Determine the [x, y] coordinate at the center of the cell enclosing the given text.  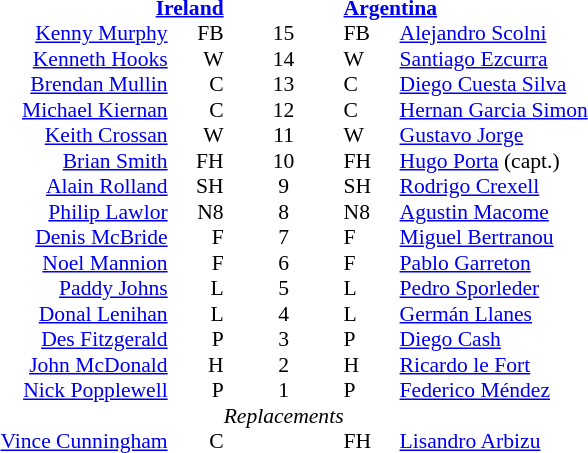
3 [284, 339]
11 [284, 135]
13 [284, 85]
1 [284, 391]
14 [284, 59]
7 [284, 237]
5 [284, 289]
10 [284, 161]
4 [284, 314]
15 [284, 33]
9 [284, 187]
8 [284, 212]
6 [284, 263]
2 [284, 365]
Replacements [284, 416]
12 [284, 110]
